Return (x, y) of the center of cell containing provided text 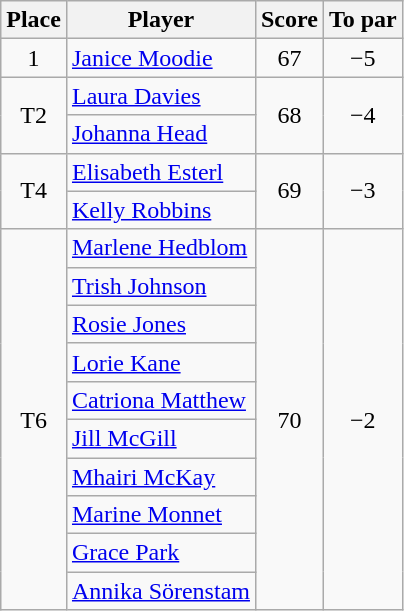
69 (289, 191)
Grace Park (160, 553)
Laura Davies (160, 96)
Catriona Matthew (160, 400)
T6 (34, 420)
Annika Sörenstam (160, 591)
Marlene Hedblom (160, 248)
1 (34, 58)
Lorie Kane (160, 362)
Rosie Jones (160, 324)
Janice Moodie (160, 58)
70 (289, 420)
Trish Johnson (160, 286)
Marine Monnet (160, 515)
Mhairi McKay (160, 477)
67 (289, 58)
Johanna Head (160, 134)
Score (289, 20)
−4 (362, 115)
Elisabeth Esterl (160, 172)
68 (289, 115)
Place (34, 20)
Jill McGill (160, 438)
T4 (34, 191)
Player (160, 20)
T2 (34, 115)
To par (362, 20)
−3 (362, 191)
−5 (362, 58)
−2 (362, 420)
Kelly Robbins (160, 210)
